For the text-containing cell, return its midpoint in (x, y) coordinate format. 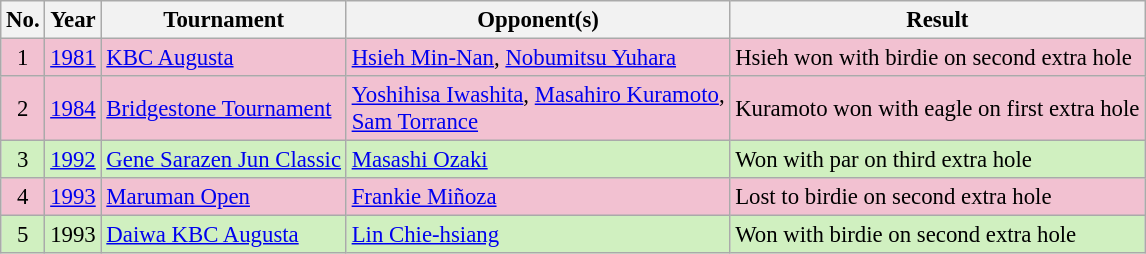
Won with birdie on second extra hole (938, 235)
Daiwa KBC Augusta (224, 235)
Gene Sarazen Jun Classic (224, 160)
Lin Chie-hsiang (538, 235)
Result (938, 20)
No. (23, 20)
5 (23, 235)
Masashi Ozaki (538, 160)
Hsieh Min-Nan, Nobumitsu Yuhara (538, 58)
Bridgestone Tournament (224, 108)
1 (23, 58)
Yoshihisa Iwashita, Masahiro Kuramoto, Sam Torrance (538, 108)
Kuramoto won with eagle on first extra hole (938, 108)
4 (23, 197)
Frankie Miñoza (538, 197)
Lost to birdie on second extra hole (938, 197)
Maruman Open (224, 197)
3 (23, 160)
1992 (73, 160)
Year (73, 20)
Opponent(s) (538, 20)
2 (23, 108)
1981 (73, 58)
1984 (73, 108)
Hsieh won with birdie on second extra hole (938, 58)
KBC Augusta (224, 58)
Won with par on third extra hole (938, 160)
Tournament (224, 20)
